Determine the [X, Y] coordinate at the center of the cell enclosing the given text.  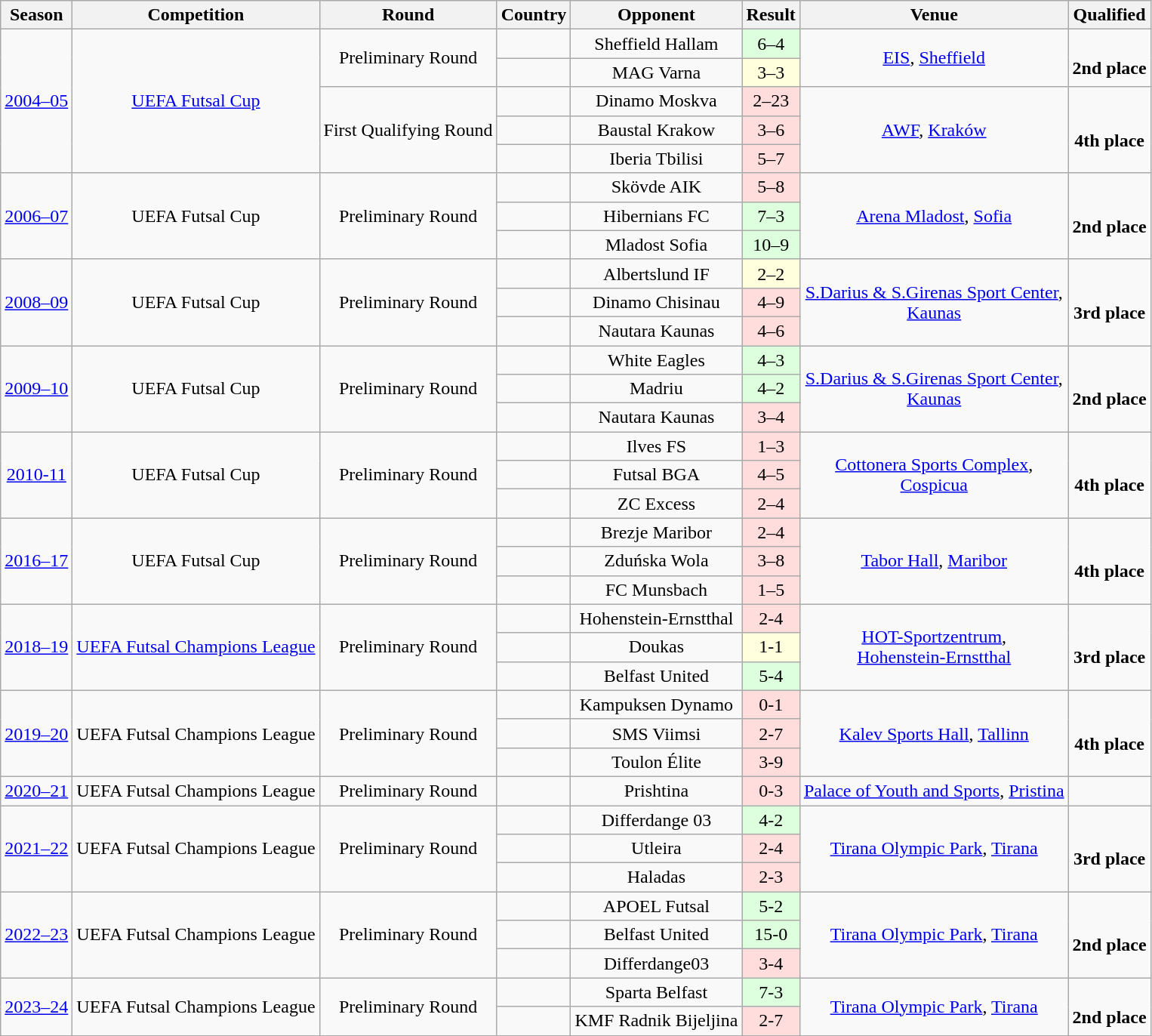
2021–22 [36, 848]
1–5 [771, 590]
3–6 [771, 130]
Hibernians FC [657, 216]
7–3 [771, 216]
Futsal BGA [657, 475]
1-1 [771, 647]
Differdange 03 [657, 819]
Mladost Sofia [657, 245]
Utleira [657, 849]
Venue [934, 15]
Result [771, 15]
3–8 [771, 561]
7-3 [771, 992]
FC Munsbach [657, 590]
Country [534, 15]
3–4 [771, 418]
4–6 [771, 331]
2018–19 [36, 647]
4–5 [771, 475]
2–23 [771, 101]
2019–20 [36, 733]
2023–24 [36, 1007]
0-3 [771, 791]
Brezje Maribor [657, 532]
Madriu [657, 389]
Round [408, 15]
ZC Excess [657, 504]
Kalev Sports Hall, Tallinn [934, 733]
Arena Mladost, Sofia [934, 216]
3–3 [771, 72]
Sparta Belfast [657, 992]
3-4 [771, 964]
5-2 [771, 906]
White Eagles [657, 360]
2008–09 [36, 302]
SMS Viimsi [657, 733]
AWF, Kraków [934, 130]
Albertslund IF [657, 273]
Zduńska Wola [657, 561]
EIS, Sheffield [934, 58]
Dinamo Moskva [657, 101]
Skövde AIK [657, 187]
1–3 [771, 446]
Ilves FS [657, 446]
2009–10 [36, 389]
First Qualifying Round [408, 130]
3-9 [771, 762]
4–3 [771, 360]
Tabor Hall, Maribor [934, 561]
Season [36, 15]
4–2 [771, 389]
4-2 [771, 819]
Qualified [1110, 15]
Doukas [657, 647]
2016–17 [36, 561]
5–8 [771, 187]
Baustal Krakow [657, 130]
6–4 [771, 44]
0-1 [771, 705]
HOT-Sportzentrum,Hohenstein-Ernstthal [934, 647]
2–2 [771, 273]
Palace of Youth and Sports, Pristina [934, 791]
2006–07 [36, 216]
Cottonera Sports Complex,Cospicua [934, 475]
MAG Varna [657, 72]
Sheffield Hallam [657, 44]
Dinamo Chisinau [657, 302]
Opponent [657, 15]
Iberia Tbilisi [657, 159]
APOEL Futsal [657, 906]
Differdange03 [657, 964]
2-3 [771, 877]
KMF Radnik Bijeljina [657, 1021]
5-4 [771, 676]
2020–21 [36, 791]
10–9 [771, 245]
2010-11 [36, 475]
2004–05 [36, 101]
Prishtina [657, 791]
Kampuksen Dynamo [657, 705]
15-0 [771, 935]
Competition [196, 15]
Hohenstein-Ernstthal [657, 618]
Haladas [657, 877]
Toulon Élite [657, 762]
5–7 [771, 159]
2022–23 [36, 935]
4–9 [771, 302]
